From the cell containing the given text, extract its center point as [X, Y] coordinate. 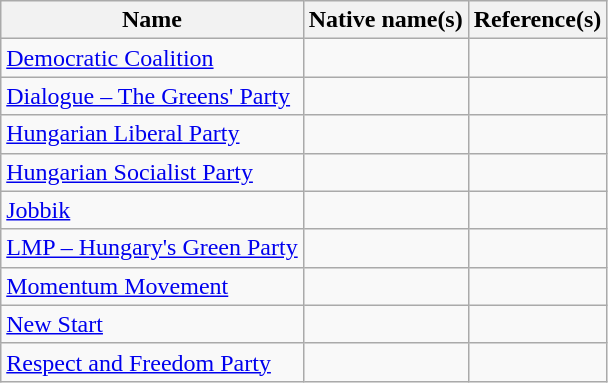
LMP – Hungary's Green Party [152, 248]
Hungarian Socialist Party [152, 172]
Native name(s) [386, 20]
Respect and Freedom Party [152, 362]
Momentum Movement [152, 286]
Democratic Coalition [152, 58]
Dialogue – The Greens' Party [152, 96]
Hungarian Liberal Party [152, 134]
Reference(s) [538, 20]
Jobbik [152, 210]
Name [152, 20]
New Start [152, 324]
